From the cell containing the given text, extract its center point as (x, y) coordinate. 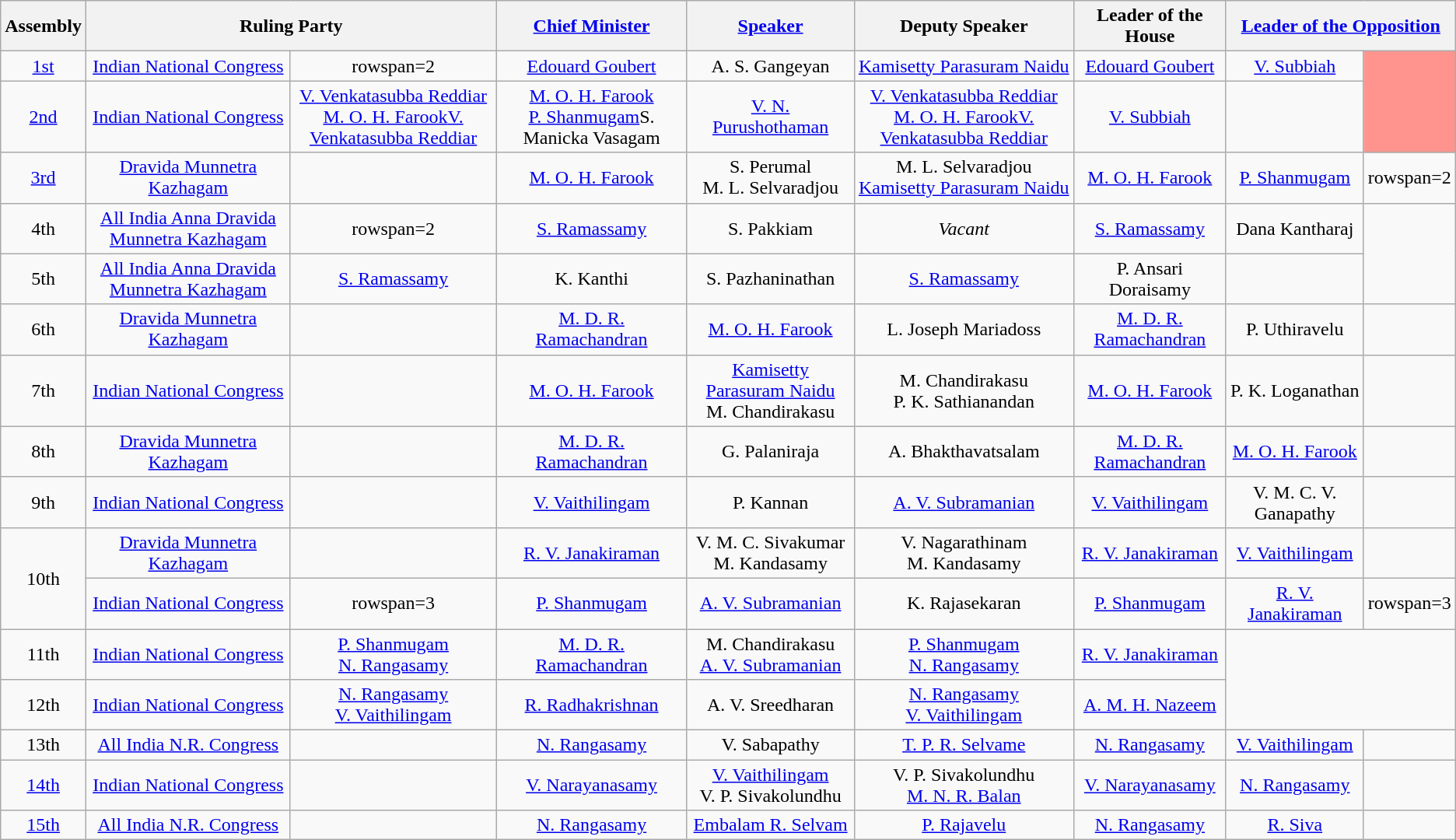
13th (44, 745)
A. Bhakthavatsalam (964, 451)
8th (44, 451)
V. M. C. SivakumarM. Kandasamy (770, 552)
P. K. Loganathan (1294, 390)
V. N. Purushothaman (770, 117)
Kamisetty Parasuram Naidu (964, 66)
9th (44, 502)
V. P. SivakolundhuM. N. R. Balan (964, 786)
P. Rajavelu (964, 825)
A. S. Gangeyan (770, 66)
L. Joseph Mariadoss (964, 330)
6th (44, 330)
K. Kanthi (591, 278)
Vacant (964, 229)
1st (44, 66)
V. Sabapathy (770, 745)
Leader of the Opposition (1341, 26)
7th (44, 390)
Dana Kantharaj (1294, 229)
V. NagarathinamM. Kandasamy (964, 552)
Deputy Speaker (964, 26)
A. V. Sreedharan (770, 705)
S. PerumalM. L. Selvaradjou (770, 177)
5th (44, 278)
M. ChandirakasuA. V. Subramanian (770, 653)
P. Ansari Doraisamy (1150, 278)
G. Palaniraja (770, 451)
Ruling Party (291, 26)
P. Kannan (770, 502)
S. Pakkiam (770, 229)
V. M. C. V. Ganapathy (1294, 502)
Embalam R. Selvam (770, 825)
Kamisetty Parasuram NaiduM. Chandirakasu (770, 390)
10th (44, 578)
S. Pazhaninathan (770, 278)
12th (44, 705)
P. Uthiravelu (1294, 330)
4th (44, 229)
K. Rajasekaran (964, 604)
M. O. H. FarookP. ShanmugamS. Manicka Vasagam (591, 117)
A. M. H. Nazeem (1150, 705)
11th (44, 653)
Chief Minister (591, 26)
T. P. R. Selvame (964, 745)
R. Siva (1294, 825)
2nd (44, 117)
3rd (44, 177)
M. ChandirakasuP. K. Sathianandan (964, 390)
14th (44, 786)
15th (44, 825)
M. L. SelvaradjouKamisetty Parasuram Naidu (964, 177)
Leader of the House (1150, 26)
Speaker (770, 26)
R. Radhakrishnan (591, 705)
V. VaithilingamV. P. Sivakolundhu (770, 786)
Assembly (44, 26)
